Identify which cell holds the provided text, then report its (x, y) central coordinate. 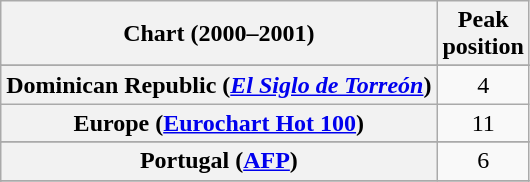
11 (483, 123)
6 (483, 161)
Europe (Eurochart Hot 100) (219, 123)
Chart (2000–2001) (219, 34)
Dominican Republic (El Siglo de Torreón) (219, 85)
4 (483, 85)
Peakposition (483, 34)
Portugal (AFP) (219, 161)
